Provide the (x, y) coordinate of the cell's center where the given text is located.  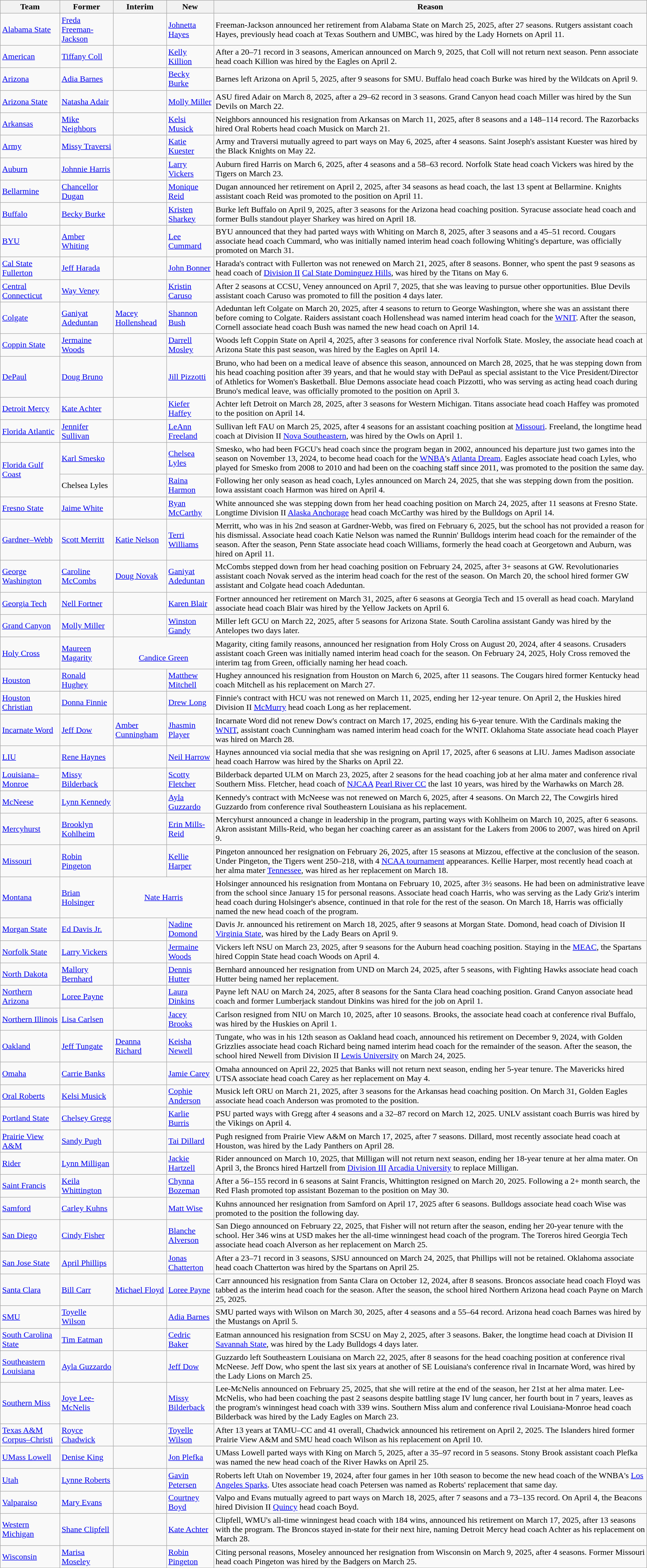
Erin Mills-Reid (190, 829)
Oral Roberts (30, 1096)
Michael Floyd (140, 1290)
Houston Christian (30, 702)
Florida Atlantic (30, 431)
Amber Cunningham (140, 730)
LeAnn Freeland (190, 431)
Freda Freeman-Jackson (86, 29)
Auburn fired Harris on March 6, 2025, after 4 seasons and a 58–63 record. Norfolk State head coach Vickers was hired by the Tigers on March 23. (430, 169)
Louisiana–Monroe (30, 780)
Johnetta Hayes (190, 29)
Army (30, 147)
Doug Bruno (86, 377)
Arizona (30, 79)
Way Veney (86, 290)
Grand Canyon (30, 626)
LIU (30, 757)
Maureen Magarity (86, 653)
Utah (30, 1480)
Ed Davis Jr. (86, 929)
Florida Gulf Coast (30, 469)
Tiffany Coll (86, 57)
Mike Neighbors (86, 124)
Coppin State (30, 345)
Mallory Bernhard (86, 974)
Gardner–Webb (30, 540)
Rene Haynes (86, 757)
Miller left GCU on March 22, 2025, after 5 seasons for Arizona State. South Carolina assistant Gandy was hired by the Antelopes two days later. (430, 626)
Gavin Petersen (190, 1480)
Mercyhurst (30, 829)
Norfolk State (30, 952)
ASU fired Adair on March 8, 2025, after a 29–62 record in 3 seasons. Grand Canyon head coach Miller was hired by the Sun Devils on March 22. (430, 102)
McNeese (30, 802)
SMU (30, 1317)
Blanche Alverson (190, 1236)
Karlie Burris (190, 1118)
Denise King (86, 1457)
Chynna Bozeman (190, 1186)
Missouri (30, 861)
Chancellor Dugan (86, 191)
April Phillips (86, 1263)
Doug Novak (140, 576)
Jonas Chatterton (190, 1263)
Jeff Harada (86, 268)
Wisconsin (30, 1557)
Houston (30, 680)
Cophie Anderson (190, 1096)
Kelly Killion (190, 57)
Joye Lee-McNelis (86, 1403)
San Diego (30, 1236)
DePaul (30, 377)
Georgia Tech (30, 603)
Jackie Hartzell (190, 1163)
Jennifer Sullivan (86, 431)
Sandy Pugh (86, 1140)
American (30, 57)
Shane Clipfell (86, 1529)
George Washington (30, 576)
Buffalo (30, 214)
Lynn Milligan (86, 1163)
Northern Arizona (30, 997)
North Dakota (30, 974)
UMass Lowell (30, 1457)
Carrie Banks (86, 1073)
South Carolina State (30, 1340)
Cindy Fisher (86, 1236)
Saint Francis (30, 1186)
Northern Illinois (30, 1019)
Keila Whittington (86, 1186)
Royce Chadwick (86, 1435)
Lee Cummard (190, 241)
Raina Harmon (190, 485)
Amber Whiting (86, 241)
Kristin Caruso (190, 290)
Texas A&M Corpus–Christi (30, 1435)
Nadine Domond (190, 929)
Samford (30, 1208)
Nell Fortner (86, 603)
Former (86, 7)
Lisa Carlsen (86, 1019)
Holy Cross (30, 653)
Monique Reid (190, 191)
Kiefer Haffey (190, 409)
New (190, 7)
Interim (140, 7)
Brooklyn Kohlheim (86, 829)
Neil Harrow (190, 757)
Jaime White (86, 508)
Portland State (30, 1118)
Kellie Harper (190, 861)
Morgan State (30, 929)
Keisha Newell (190, 1046)
Mary Evans (86, 1502)
Matt Wise (190, 1208)
Prairie View A&M (30, 1140)
Arkansas (30, 124)
Reason (430, 7)
Cedric Baker (190, 1340)
Omaha (30, 1073)
Chelsey Gregg (86, 1118)
Candice Green (163, 653)
Arizona State (30, 102)
Lynn Kennedy (86, 802)
Valparaiso (30, 1502)
Kristen Sharkey (190, 214)
Rider (30, 1163)
Karl Smesko (86, 458)
Team (30, 7)
Dennis Hutter (190, 974)
Shannon Bush (190, 318)
Barnes left Arizona on April 5, 2025, after 9 seasons for SMU. Buffalo head coach Burke was hired by the Wildcats on April 9. (430, 79)
Bellarmine (30, 191)
Jon Plefka (190, 1457)
Nate Harris (163, 897)
Natasha Adair (86, 102)
Jill Pizzotti (190, 377)
Southern Miss (30, 1403)
Tim Eatman (86, 1340)
Jamie Carey (190, 1073)
Missy Traversi (86, 147)
Bill Carr (86, 1290)
Marisa Moseley (86, 1557)
Detroit Mercy (30, 409)
Matthew Mitchell (190, 680)
Jeff Tungate (86, 1046)
BYU (30, 241)
PSU parted ways with Gregg after 4 seasons and a 32–87 record on March 12, 2025. UNLV assistant coach Burris was hired by the Vikings on April 4. (430, 1118)
Karen Blair (190, 603)
Johnnie Harris (86, 169)
Katie Nelson (140, 540)
Scotty Fletcher (190, 780)
Macey Hollenshead (140, 318)
Lynne Roberts (86, 1480)
Cal State Fullerton (30, 268)
Donna Finnie (86, 702)
Western Michigan (30, 1529)
Brian Holsinger (86, 897)
Jacey Brooks (190, 1019)
Laura Dinkins (190, 997)
Darrell Mosley (190, 345)
SMU parted ways with Wilson on March 30, 2025, after 4 seasons and a 55–64 record. Arizona head coach Barnes was hired by the Mustangs on April 5. (430, 1317)
Scott Merritt (86, 540)
Courtney Boyd (190, 1502)
John Bonner (190, 268)
Alabama State (30, 29)
Drew Long (190, 702)
Carley Kuhns (86, 1208)
Southeastern Louisiana (30, 1367)
Incarnate Word (30, 730)
Tai Dillard (190, 1140)
Katie Kuester (190, 147)
Deanna Richard (140, 1046)
Winston Gandy (190, 626)
San Jose State (30, 1263)
Fresno State (30, 508)
Santa Clara (30, 1290)
Auburn (30, 169)
Jhasmin Player (190, 730)
Montana (30, 897)
Ronald Hughey (86, 680)
Oakland (30, 1046)
Terri Williams (190, 540)
Ryan McCarthy (190, 508)
Central Connecticut (30, 290)
Caroline McCombs (86, 576)
Colgate (30, 318)
